Search for the cell housing the specified text and yield its [x, y] center coordinate. 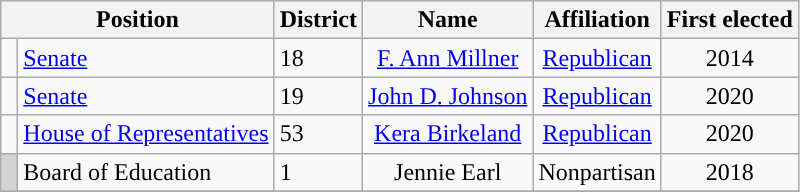
18 [318, 58]
First elected [730, 20]
Nonpartisan [597, 172]
F. Ann Millner [448, 58]
53 [318, 134]
Kera Birkeland [448, 134]
Affiliation [597, 20]
Position [138, 20]
Jennie Earl [448, 172]
House of Representatives [146, 134]
Name [448, 20]
2014 [730, 58]
John D. Johnson [448, 96]
District [318, 20]
2018 [730, 172]
1 [318, 172]
19 [318, 96]
Board of Education [146, 172]
